Detect which cell encompasses the target text, then output its [X, Y] center coordinate. 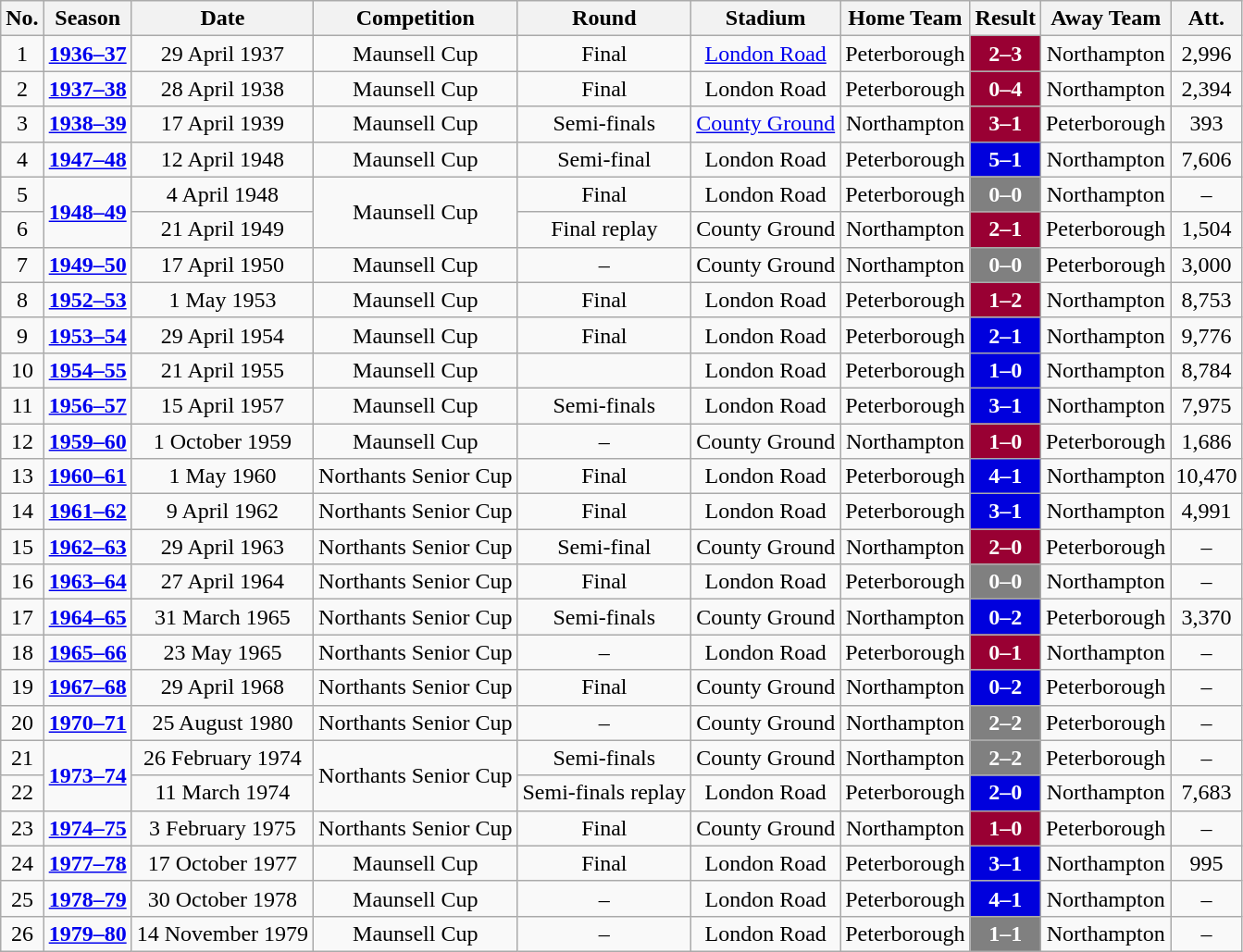
3,000 [1207, 265]
18 [22, 652]
1,504 [1207, 229]
14 [22, 512]
9,776 [1207, 335]
17 April 1939 [222, 124]
995 [1207, 863]
1937–38 [87, 89]
10 [22, 370]
5 [22, 194]
15 April 1957 [222, 405]
1962–63 [87, 547]
23 [22, 828]
1979–80 [87, 933]
Season [87, 19]
26 [22, 933]
Final replay [604, 229]
14 November 1979 [222, 933]
393 [1207, 124]
4 [22, 159]
24 [22, 863]
1977–78 [87, 863]
1973–74 [87, 775]
2,996 [1207, 54]
7,606 [1207, 159]
1 October 1959 [222, 441]
Stadium [766, 19]
1,686 [1207, 441]
30 October 1978 [222, 898]
26 February 1974 [222, 758]
1959–60 [87, 441]
17 April 1950 [222, 265]
1–2 [1005, 300]
Away Team [1105, 19]
7,683 [1207, 793]
12 April 1948 [222, 159]
2,394 [1207, 89]
25 August 1980 [222, 723]
1949–50 [87, 265]
3 February 1975 [222, 828]
21 [22, 758]
11 March 1974 [222, 793]
9 April 1962 [222, 512]
31 March 1965 [222, 617]
Result [1005, 19]
21 April 1955 [222, 370]
0–4 [1005, 89]
19 [22, 687]
1960–61 [87, 476]
No. [22, 19]
12 [22, 441]
1967–68 [87, 687]
23 May 1965 [222, 652]
1947–48 [87, 159]
27 April 1964 [222, 582]
4 April 1948 [222, 194]
1963–64 [87, 582]
1961–62 [87, 512]
29 April 1963 [222, 547]
1936–37 [87, 54]
3 [22, 124]
11 [22, 405]
1 [22, 54]
Semi-finals replay [604, 793]
Date [222, 19]
1 May 1960 [222, 476]
8 [22, 300]
17 October 1977 [222, 863]
0–1 [1005, 652]
1978–79 [87, 898]
1954–55 [87, 370]
6 [22, 229]
2 [22, 89]
29 April 1937 [222, 54]
Round [604, 19]
Att. [1207, 19]
1–1 [1005, 933]
2–3 [1005, 54]
9 [22, 335]
1974–75 [87, 828]
1970–71 [87, 723]
7 [22, 265]
1948–49 [87, 212]
1956–57 [87, 405]
29 April 1954 [222, 335]
1 May 1953 [222, 300]
22 [22, 793]
29 April 1968 [222, 687]
1953–54 [87, 335]
25 [22, 898]
1964–65 [87, 617]
4,991 [1207, 512]
1965–66 [87, 652]
21 April 1949 [222, 229]
8,753 [1207, 300]
13 [22, 476]
1938–39 [87, 124]
28 April 1938 [222, 89]
17 [22, 617]
20 [22, 723]
1952–53 [87, 300]
10,470 [1207, 476]
7,975 [1207, 405]
15 [22, 547]
Home Team [905, 19]
8,784 [1207, 370]
5–1 [1005, 159]
16 [22, 582]
Competition [416, 19]
3,370 [1207, 617]
